Find where the given text appears and provide that cell's center as (x, y) coordinate. 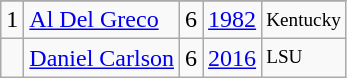
1 (12, 20)
Daniel Carlson (102, 58)
Kentucky (304, 20)
1982 (232, 20)
LSU (304, 58)
2016 (232, 58)
Al Del Greco (102, 20)
